Determine the (X, Y) coordinate at the center of the cell enclosing the given text.  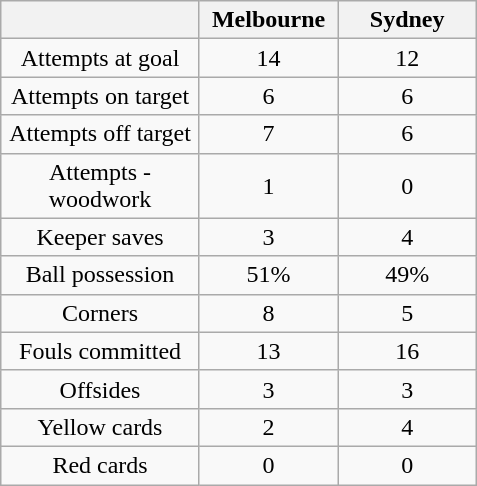
12 (408, 58)
16 (408, 351)
14 (268, 58)
Red cards (100, 465)
2 (268, 427)
Yellow cards (100, 427)
Offsides (100, 389)
13 (268, 351)
1 (268, 186)
Attempts on target (100, 96)
Corners (100, 313)
Keeper saves (100, 237)
7 (268, 134)
Ball possession (100, 275)
8 (268, 313)
5 (408, 313)
Attempts - woodwork (100, 186)
49% (408, 275)
Fouls committed (100, 351)
51% (268, 275)
Attempts off target (100, 134)
Sydney (408, 20)
Attempts at goal (100, 58)
Melbourne (268, 20)
